Provide the (X, Y) coordinate of the cell's center where the given text is located.  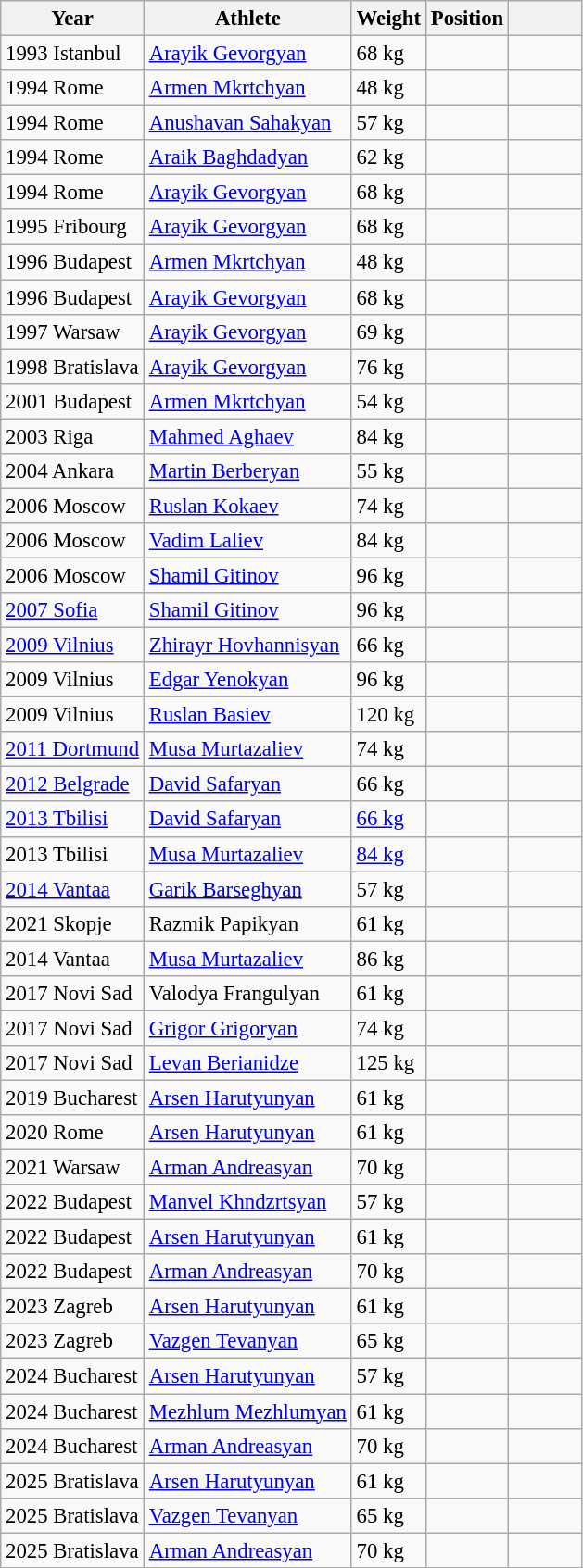
2021 Skopje (72, 923)
Ruslan Kokaev (247, 506)
1995 Fribourg (72, 227)
Manvel Khndzrtsyan (247, 1202)
Ruslan Basiev (247, 715)
55 kg (388, 471)
2019 Bucharest (72, 1098)
2007 Sofia (72, 610)
120 kg (388, 715)
2011 Dortmund (72, 749)
Araik Baghdadyan (247, 157)
Mezhlum Mezhlumyan (247, 1411)
2020 Rome (72, 1133)
1997 Warsaw (72, 332)
Levan Berianidze (247, 1063)
2021 Warsaw (72, 1168)
2003 Riga (72, 436)
Zhirayr Hovhannisyan (247, 646)
69 kg (388, 332)
2001 Budapest (72, 401)
Razmik Papikyan (247, 923)
Year (72, 19)
Anushavan Sahakyan (247, 123)
Weight (388, 19)
Edgar Yenokyan (247, 680)
Athlete (247, 19)
2004 Ankara (72, 471)
Garik Barseghyan (247, 889)
76 kg (388, 367)
Martin Berberyan (247, 471)
86 kg (388, 959)
1998 Bratislava (72, 367)
Valodya Frangulyan (247, 994)
2012 Belgrade (72, 784)
1993 Istanbul (72, 54)
Grigor Grigoryan (247, 1028)
Vadim Laliev (247, 541)
62 kg (388, 157)
Mahmed Aghaev (247, 436)
125 kg (388, 1063)
Position (467, 19)
54 kg (388, 401)
